Determine the [X, Y] coordinate at the center of the cell enclosing the given text.  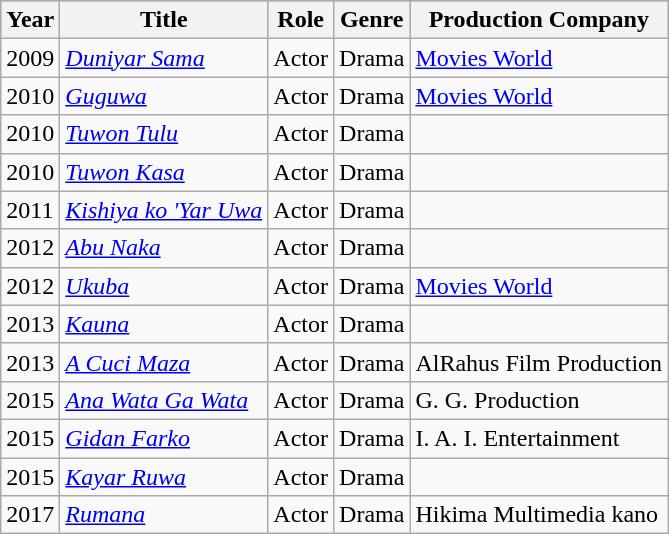
Duniyar Sama [164, 58]
I. A. I. Entertainment [539, 438]
A Cuci Maza [164, 362]
Year [30, 20]
Kauna [164, 324]
Kayar Ruwa [164, 477]
Guguwa [164, 96]
Hikima Multimedia kano [539, 515]
Tuwon Kasa [164, 172]
Ukuba [164, 286]
AlRahus Film Production [539, 362]
2017 [30, 515]
Production Company [539, 20]
Tuwon Tulu [164, 134]
2011 [30, 210]
Ana Wata Ga Wata [164, 400]
Abu Naka [164, 248]
G. G. Production [539, 400]
Title [164, 20]
Gidan Farko [164, 438]
Genre [372, 20]
Role [301, 20]
Kishiya ko 'Yar Uwa [164, 210]
Rumana [164, 515]
2009 [30, 58]
